Identify which cell holds the provided text, then report its (x, y) central coordinate. 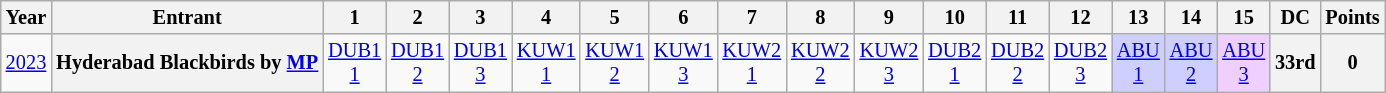
DUB12 (418, 63)
15 (1244, 17)
12 (1080, 17)
5 (614, 17)
ABU2 (1192, 63)
ABU1 (1138, 63)
33rd (1295, 63)
2 (418, 17)
DUB21 (954, 63)
8 (820, 17)
Year (26, 17)
1 (354, 17)
DUB13 (480, 63)
Hyderabad Blackbirds by MP (187, 63)
DUB23 (1080, 63)
KUW21 (752, 63)
10 (954, 17)
KUW22 (820, 63)
4 (546, 17)
DC (1295, 17)
7 (752, 17)
Entrant (187, 17)
DUB11 (354, 63)
2023 (26, 63)
KUW23 (890, 63)
ABU3 (1244, 63)
3 (480, 17)
13 (1138, 17)
6 (684, 17)
Points (1352, 17)
DUB22 (1018, 63)
11 (1018, 17)
KUW13 (684, 63)
9 (890, 17)
0 (1352, 63)
KUW11 (546, 63)
KUW12 (614, 63)
14 (1192, 17)
